Provide the (x, y) coordinate of the cell's center where the given text is located.  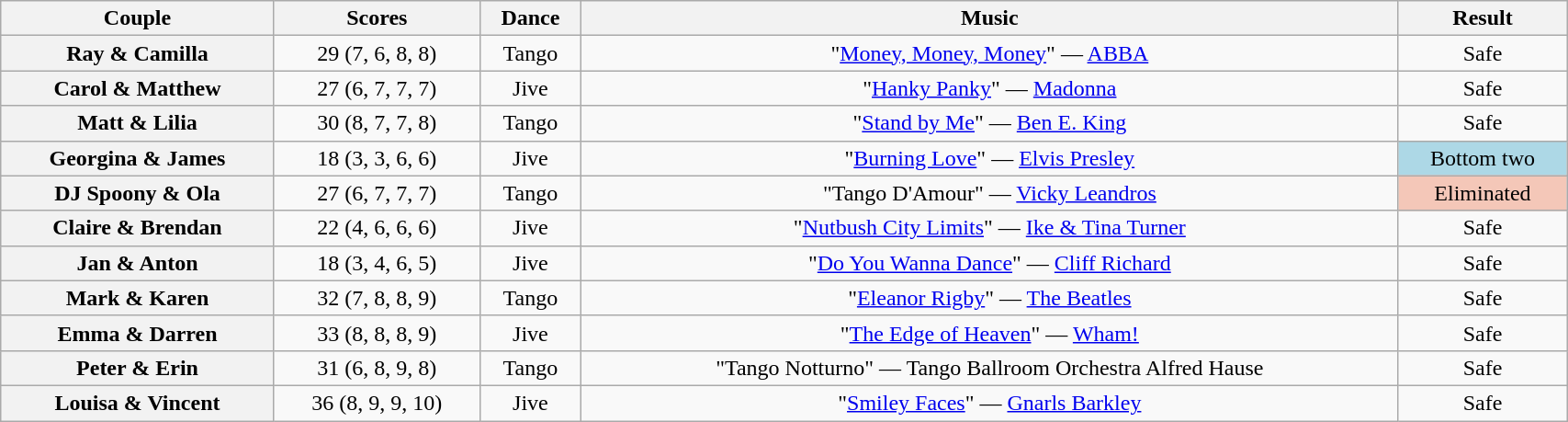
36 (8, 9, 9, 10) (377, 403)
"Eleanor Rigby" — The Beatles (989, 298)
Emma & Darren (138, 333)
Result (1483, 18)
"Tango Notturno" — Tango Ballroom Orchestra Alfred Hause (989, 368)
31 (6, 8, 9, 8) (377, 368)
Scores (377, 18)
"Burning Love" — Elvis Presley (989, 158)
29 (7, 6, 8, 8) (377, 53)
18 (3, 3, 6, 6) (377, 158)
"Stand by Me" — Ben E. King (989, 123)
Jan & Anton (138, 263)
Music (989, 18)
Matt & Lilia (138, 123)
Bottom two (1483, 158)
Peter & Erin (138, 368)
Dance (530, 18)
Couple (138, 18)
Georgina & James (138, 158)
DJ Spoony & Ola (138, 193)
"Smiley Faces" — Gnarls Barkley (989, 403)
Ray & Camilla (138, 53)
"Tango D'Amour" — Vicky Leandros (989, 193)
Eliminated (1483, 193)
"Money, Money, Money" — ABBA (989, 53)
"Do You Wanna Dance" — Cliff Richard (989, 263)
"Hanky Panky" — Madonna (989, 88)
22 (4, 6, 6, 6) (377, 228)
32 (7, 8, 8, 9) (377, 298)
30 (8, 7, 7, 8) (377, 123)
Louisa & Vincent (138, 403)
"Nutbush City Limits" — Ike & Tina Turner (989, 228)
"The Edge of Heaven" — Wham! (989, 333)
33 (8, 8, 8, 9) (377, 333)
18 (3, 4, 6, 5) (377, 263)
Carol & Matthew (138, 88)
Mark & Karen (138, 298)
Claire & Brendan (138, 228)
